Search for the cell housing the specified text and yield its (x, y) center coordinate. 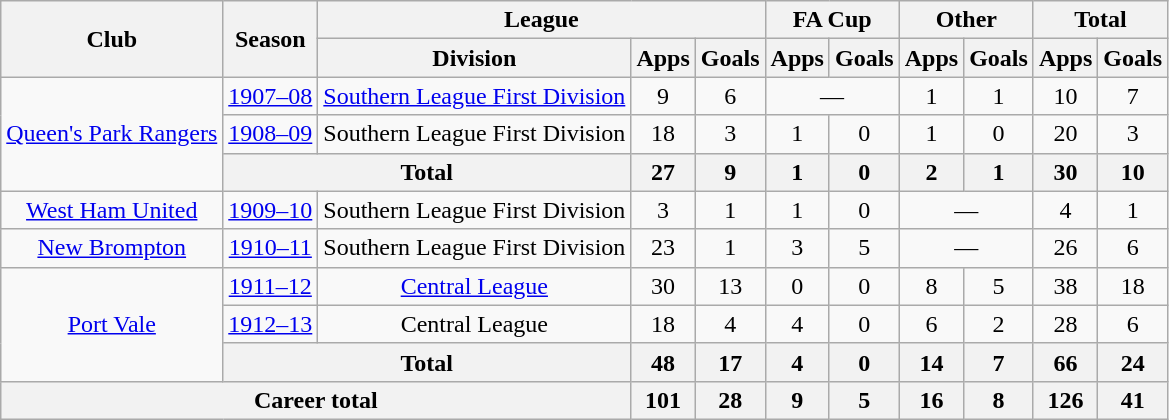
14 (931, 362)
26 (1065, 248)
27 (663, 172)
126 (1065, 400)
41 (1133, 400)
Career total (316, 400)
Division (474, 58)
West Ham United (112, 210)
FA Cup (832, 20)
1909–10 (270, 210)
13 (730, 286)
17 (730, 362)
1907–08 (270, 96)
20 (1065, 134)
48 (663, 362)
New Brompton (112, 248)
Season (270, 39)
Queen's Park Rangers (112, 134)
1911–12 (270, 286)
1908–09 (270, 134)
1912–13 (270, 324)
Club (112, 39)
24 (1133, 362)
16 (931, 400)
1910–11 (270, 248)
League (542, 20)
Port Vale (112, 324)
Other (966, 20)
66 (1065, 362)
38 (1065, 286)
101 (663, 400)
23 (663, 248)
